From the cell containing the given text, extract its center point as (X, Y) coordinate. 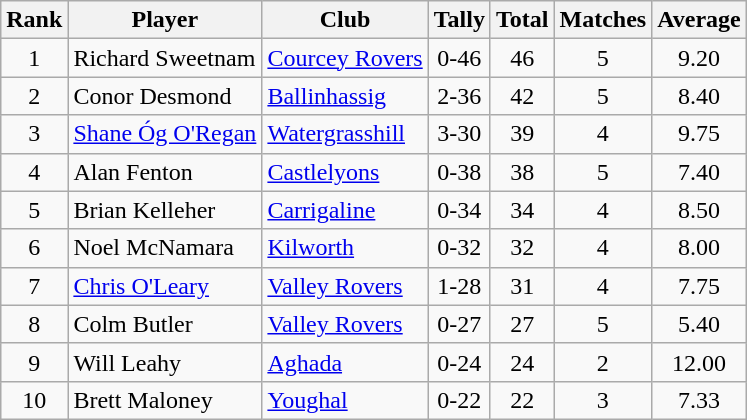
Watergrasshill (345, 134)
39 (522, 134)
1-28 (459, 286)
0-24 (459, 362)
9.75 (700, 134)
9.20 (700, 58)
Average (700, 20)
0-46 (459, 58)
Carrigaline (345, 210)
8.00 (700, 248)
9 (34, 362)
32 (522, 248)
27 (522, 324)
Will Leahy (165, 362)
3-30 (459, 134)
0-38 (459, 172)
2-36 (459, 96)
7.40 (700, 172)
Tally (459, 20)
Youghal (345, 400)
Shane Óg O'Regan (165, 134)
7 (34, 286)
0-32 (459, 248)
5.40 (700, 324)
0-22 (459, 400)
Brian Kelleher (165, 210)
22 (522, 400)
Courcey Rovers (345, 58)
Richard Sweetnam (165, 58)
8.50 (700, 210)
Total (522, 20)
8.40 (700, 96)
7.75 (700, 286)
Ballinhassig (345, 96)
0-34 (459, 210)
Matches (603, 20)
Player (165, 20)
10 (34, 400)
46 (522, 58)
24 (522, 362)
Rank (34, 20)
Conor Desmond (165, 96)
6 (34, 248)
7.33 (700, 400)
Kilworth (345, 248)
Brett Maloney (165, 400)
Club (345, 20)
0-27 (459, 324)
1 (34, 58)
Aghada (345, 362)
8 (34, 324)
12.00 (700, 362)
42 (522, 96)
Alan Fenton (165, 172)
Chris O'Leary (165, 286)
Colm Butler (165, 324)
38 (522, 172)
34 (522, 210)
Castlelyons (345, 172)
31 (522, 286)
Noel McNamara (165, 248)
